Provide the (x, y) coordinate of the cell's center where the given text is located.  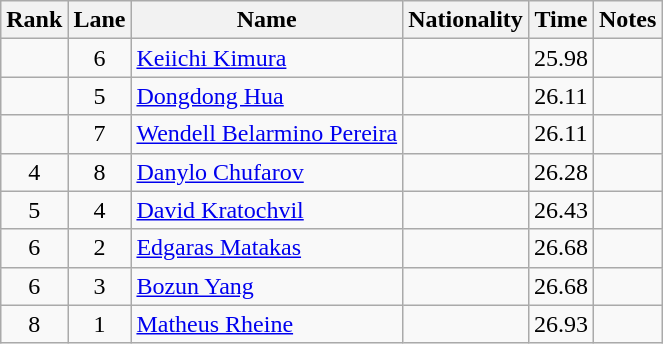
Notes (627, 20)
Wendell Belarmino Pereira (267, 134)
Bozun Yang (267, 286)
David Kratochvil (267, 210)
26.93 (560, 324)
Danylo Chufarov (267, 172)
1 (100, 324)
Keiichi Kimura (267, 58)
Dongdong Hua (267, 96)
Rank (34, 20)
Time (560, 20)
3 (100, 286)
26.43 (560, 210)
2 (100, 248)
25.98 (560, 58)
Lane (100, 20)
Matheus Rheine (267, 324)
7 (100, 134)
Nationality (466, 20)
Edgaras Matakas (267, 248)
Name (267, 20)
26.28 (560, 172)
